Detect which cell encompasses the target text, then output its (X, Y) center coordinate. 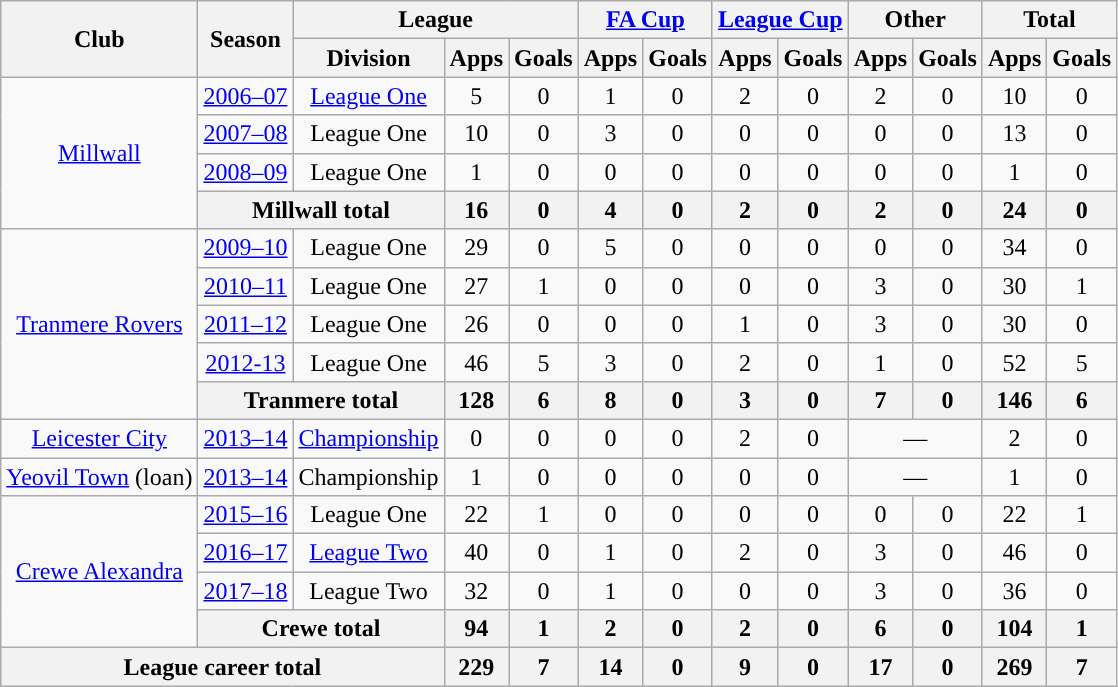
League career total (222, 667)
Millwall total (321, 210)
26 (476, 324)
4 (610, 210)
36 (1014, 591)
2012-13 (246, 362)
2007–08 (246, 134)
Crewe total (321, 629)
Division (368, 58)
Tranmere Rovers (100, 324)
2011–12 (246, 324)
104 (1014, 629)
Leicester City (100, 438)
14 (610, 667)
Crewe Alexandra (100, 572)
2010–11 (246, 286)
9 (744, 667)
52 (1014, 362)
FA Cup (645, 20)
Season (246, 39)
8 (610, 400)
269 (1014, 667)
2016–17 (246, 553)
16 (476, 210)
League (436, 20)
40 (476, 553)
13 (1014, 134)
Club (100, 39)
2008–09 (246, 172)
29 (476, 248)
146 (1014, 400)
94 (476, 629)
Other (915, 20)
229 (476, 667)
27 (476, 286)
2009–10 (246, 248)
Millwall (100, 153)
Total (1049, 20)
2017–18 (246, 591)
2006–07 (246, 96)
24 (1014, 210)
17 (880, 667)
32 (476, 591)
Yeovil Town (loan) (100, 477)
League Cup (780, 20)
128 (476, 400)
2015–16 (246, 515)
34 (1014, 248)
Tranmere total (321, 400)
